Search for the cell housing the specified text and yield its [X, Y] center coordinate. 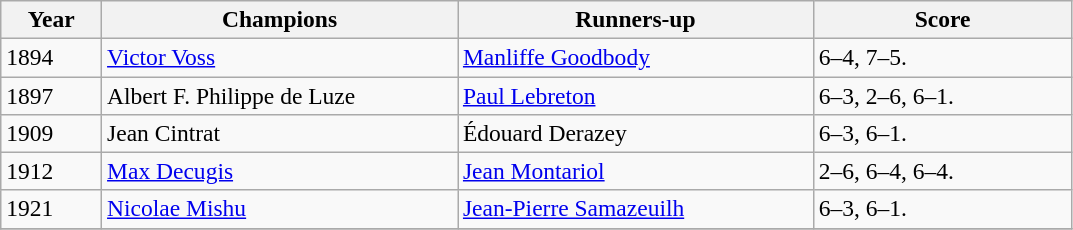
Champions [280, 19]
Édouard Derazey [636, 133]
Nicolae Mishu [280, 209]
1921 [52, 209]
Albert F. Philippe de Luze [280, 95]
1909 [52, 133]
Manliffe Goodbody [636, 57]
Paul Lebreton [636, 95]
1912 [52, 171]
6–3, 2–6, 6–1. [942, 95]
6–4, 7–5. [942, 57]
Jean-Pierre Samazeuilh [636, 209]
Victor Voss [280, 57]
Year [52, 19]
Jean Montariol [636, 171]
2–6, 6–4, 6–4. [942, 171]
Jean Cintrat [280, 133]
Runners-up [636, 19]
1897 [52, 95]
1894 [52, 57]
Max Decugis [280, 171]
Score [942, 19]
